Capture the cell that displays the provided text and extract its [x, y] central coordinate. 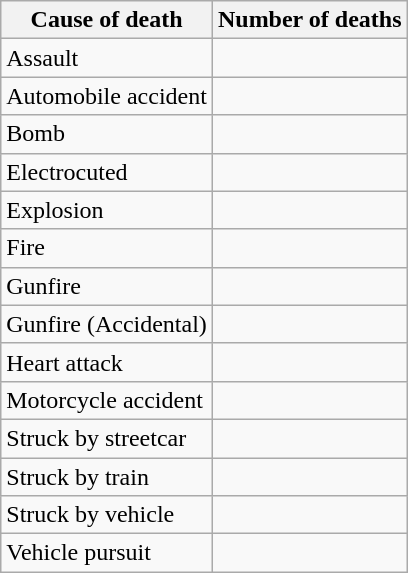
Assault [107, 58]
Bomb [107, 134]
Number of deaths [310, 20]
Vehicle pursuit [107, 553]
Fire [107, 248]
Struck by vehicle [107, 515]
Electrocuted [107, 172]
Heart attack [107, 362]
Gunfire (Accidental) [107, 324]
Explosion [107, 210]
Cause of death [107, 20]
Automobile accident [107, 96]
Struck by train [107, 477]
Gunfire [107, 286]
Struck by streetcar [107, 438]
Motorcycle accident [107, 400]
